Identify which cell holds the provided text, then report its [X, Y] central coordinate. 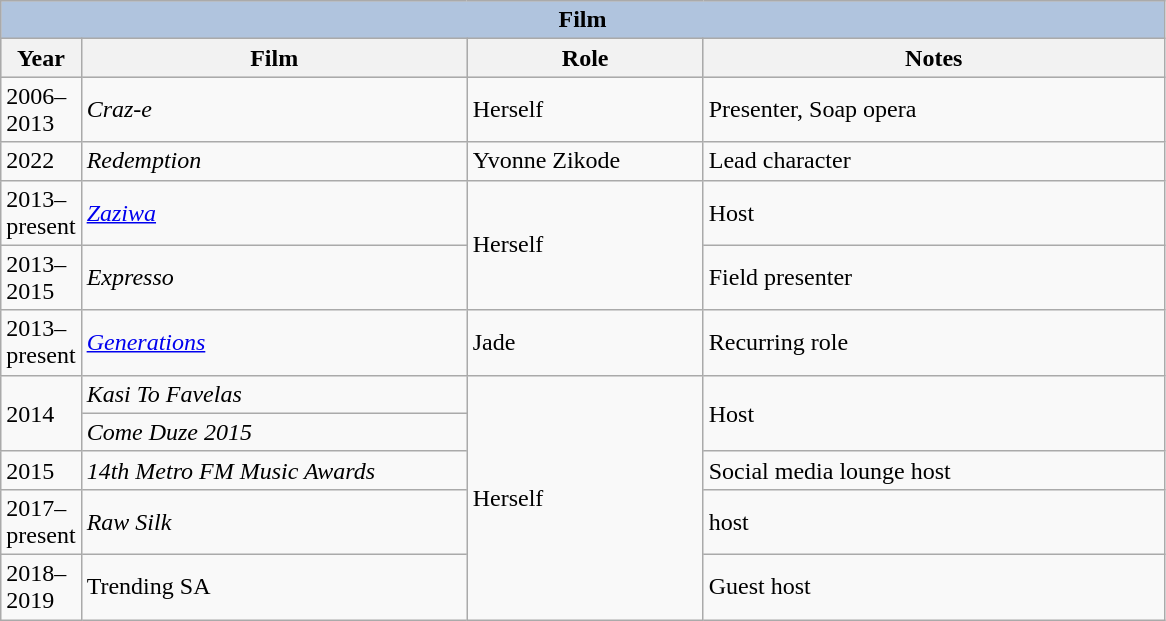
Yvonne Zikode [585, 161]
Redemption [274, 161]
Expresso [274, 278]
Social media lounge host [934, 470]
Zaziwa [274, 212]
Craz-e [274, 110]
2015 [41, 470]
14th Metro FM Music Awards [274, 470]
2014 [41, 413]
Kasi To Favelas [274, 394]
2018–2019 [41, 586]
Role [585, 58]
Trending SA [274, 586]
Raw Silk [274, 522]
Come Duze 2015 [274, 432]
2006–2013 [41, 110]
Generations [274, 342]
Notes [934, 58]
Lead character [934, 161]
Jade [585, 342]
Guest host [934, 586]
2013– 2015 [41, 278]
2022 [41, 161]
2017–present [41, 522]
host [934, 522]
Presenter, Soap opera [934, 110]
Year [41, 58]
Recurring role [934, 342]
Field presenter [934, 278]
